Output the (x, y) coordinate of the center of the cell containing the given text.  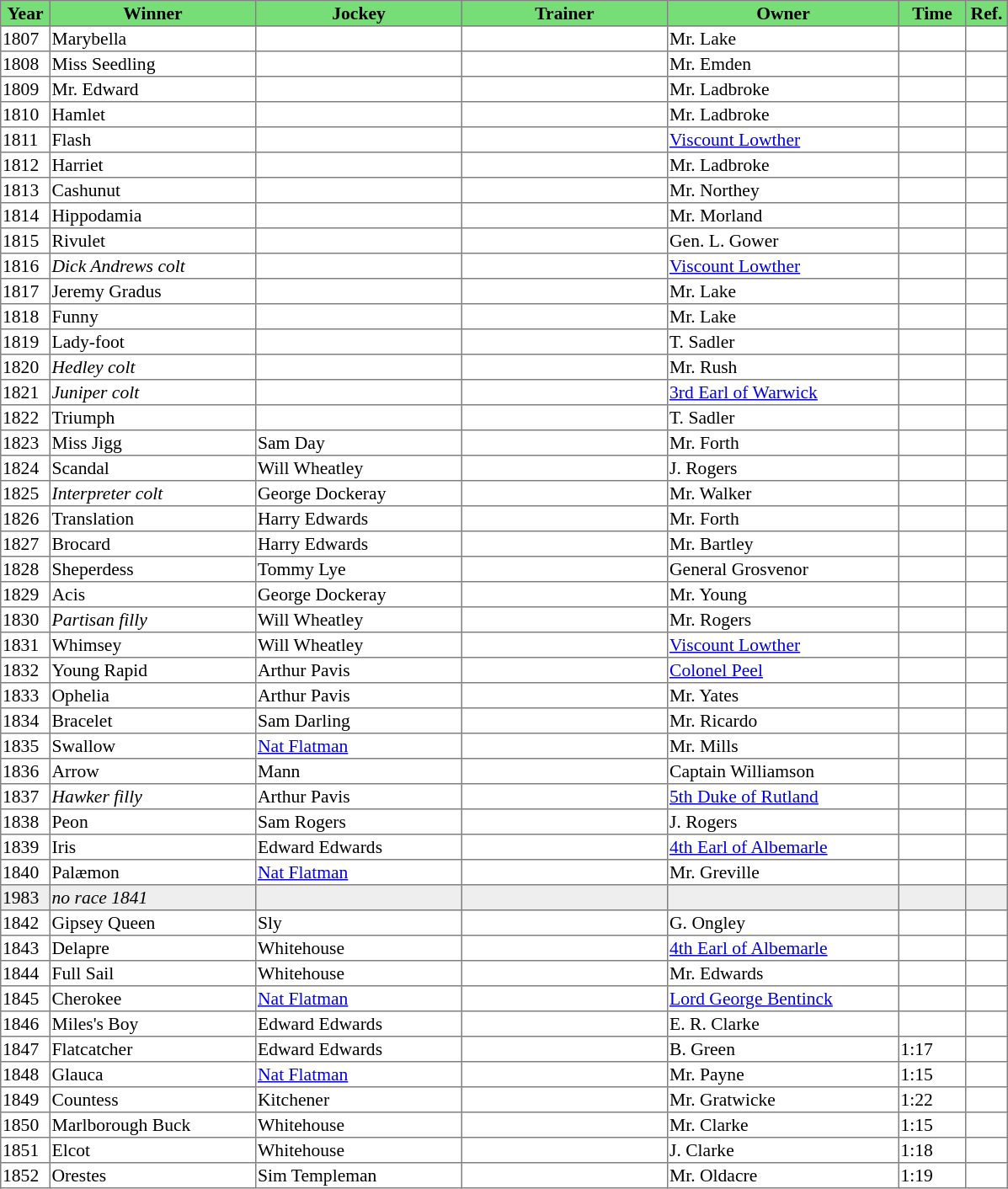
Elcot (152, 1150)
1813 (25, 190)
1:18 (932, 1150)
Year (25, 13)
Mr. Yates (783, 696)
Hippodamia (152, 216)
1811 (25, 140)
1809 (25, 89)
1825 (25, 493)
Cherokee (152, 999)
Hawker filly (152, 797)
Marybella (152, 39)
J. Clarke (783, 1150)
Mr. Payne (783, 1074)
1822 (25, 418)
Ref. (987, 13)
1823 (25, 443)
Captain Williamson (783, 771)
1:22 (932, 1100)
Sam Rogers (359, 822)
Brocard (152, 544)
General Grosvenor (783, 569)
G. Ongley (783, 923)
Sam Day (359, 443)
Time (932, 13)
1849 (25, 1100)
Scandal (152, 468)
Mr. Morland (783, 216)
1818 (25, 317)
Flash (152, 140)
Acis (152, 594)
Iris (152, 847)
Rivulet (152, 241)
1840 (25, 872)
1:17 (932, 1049)
Ophelia (152, 696)
1824 (25, 468)
B. Green (783, 1049)
Dick Andrews colt (152, 266)
Mr. Clarke (783, 1125)
Colonel Peel (783, 670)
1817 (25, 291)
no race 1841 (152, 898)
1833 (25, 696)
1819 (25, 342)
Winner (152, 13)
Miss Seedling (152, 64)
Funny (152, 317)
Mr. Gratwicke (783, 1100)
Arrow (152, 771)
1827 (25, 544)
Mr. Rogers (783, 620)
Orestes (152, 1176)
Whimsey (152, 645)
1838 (25, 822)
Gipsey Queen (152, 923)
Mr. Bartley (783, 544)
Miles's Boy (152, 1024)
Kitchener (359, 1100)
Gen. L. Gower (783, 241)
Lord George Bentinck (783, 999)
5th Duke of Rutland (783, 797)
1845 (25, 999)
1834 (25, 721)
Partisan filly (152, 620)
1820 (25, 367)
1836 (25, 771)
Full Sail (152, 973)
Mann (359, 771)
1831 (25, 645)
Countess (152, 1100)
1810 (25, 115)
1821 (25, 392)
Mr. Greville (783, 872)
Mr. Rush (783, 367)
Marlborough Buck (152, 1125)
Flatcatcher (152, 1049)
1812 (25, 165)
Jockey (359, 13)
Mr. Walker (783, 493)
Mr. Edwards (783, 973)
1837 (25, 797)
Sim Templeman (359, 1176)
1842 (25, 923)
Bracelet (152, 721)
1851 (25, 1150)
1:19 (932, 1176)
Mr. Mills (783, 746)
3rd Earl of Warwick (783, 392)
Interpreter colt (152, 493)
1847 (25, 1049)
1850 (25, 1125)
Lady-foot (152, 342)
1839 (25, 847)
Mr. Emden (783, 64)
Owner (783, 13)
Peon (152, 822)
Mr. Young (783, 594)
Glauca (152, 1074)
E. R. Clarke (783, 1024)
Mr. Ricardo (783, 721)
Sam Darling (359, 721)
Young Rapid (152, 670)
Delapre (152, 948)
1832 (25, 670)
Hedley colt (152, 367)
1815 (25, 241)
Harriet (152, 165)
Sheperdess (152, 569)
Mr. Edward (152, 89)
1828 (25, 569)
1835 (25, 746)
1829 (25, 594)
Translation (152, 519)
1814 (25, 216)
Jeremy Gradus (152, 291)
1846 (25, 1024)
Palæmon (152, 872)
1843 (25, 948)
Cashunut (152, 190)
Trainer (564, 13)
Juniper colt (152, 392)
1808 (25, 64)
Swallow (152, 746)
1852 (25, 1176)
Tommy Lye (359, 569)
1848 (25, 1074)
Triumph (152, 418)
Mr. Oldacre (783, 1176)
1844 (25, 973)
Hamlet (152, 115)
Mr. Northey (783, 190)
1830 (25, 620)
Sly (359, 923)
1807 (25, 39)
1816 (25, 266)
1983 (25, 898)
Miss Jigg (152, 443)
1826 (25, 519)
